Provide the [x, y] coordinate of the cell's center where the given text is located.  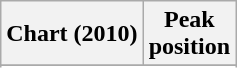
Chart (2010) [72, 34]
Peak position [189, 34]
